Search for the cell housing the specified text and yield its [x, y] center coordinate. 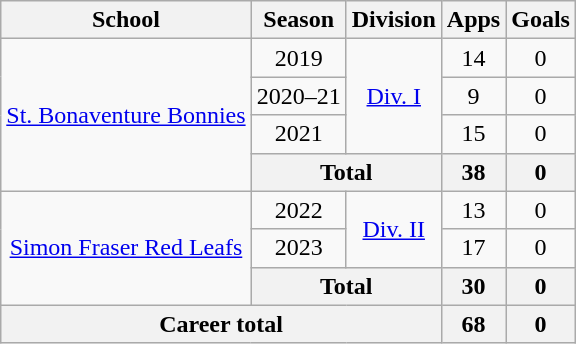
9 [473, 96]
13 [473, 210]
Div. I [394, 96]
Apps [473, 20]
2022 [298, 210]
17 [473, 248]
68 [473, 324]
Goals [541, 20]
14 [473, 58]
Division [394, 20]
2021 [298, 134]
2020–21 [298, 96]
Div. II [394, 229]
Simon Fraser Red Leafs [126, 248]
2019 [298, 58]
Career total [222, 324]
St. Bonaventure Bonnies [126, 115]
Season [298, 20]
School [126, 20]
38 [473, 172]
2023 [298, 248]
15 [473, 134]
30 [473, 286]
